Detect which cell encompasses the target text, then output its [x, y] center coordinate. 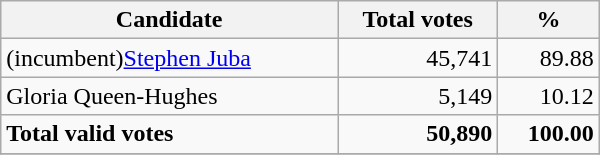
Candidate [170, 20]
100.00 [549, 134]
45,741 [418, 58]
(incumbent)Stephen Juba [170, 58]
Total valid votes [170, 134]
89.88 [549, 58]
5,149 [418, 96]
10.12 [549, 96]
50,890 [418, 134]
Total votes [418, 20]
% [549, 20]
Gloria Queen-Hughes [170, 96]
